Determine the (x, y) coordinate at the center of the cell enclosing the given text.  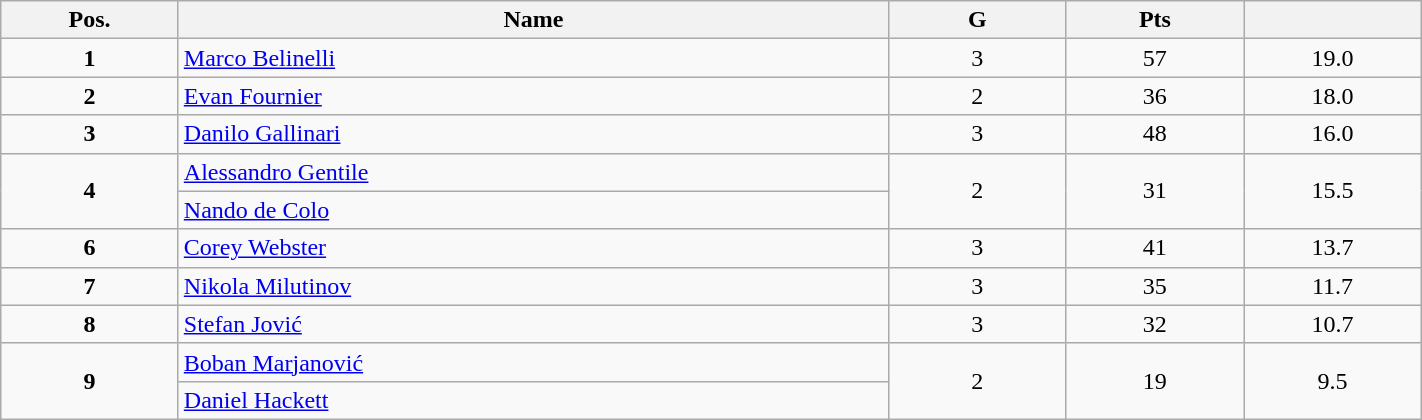
1 (90, 58)
Daniel Hackett (533, 400)
19.0 (1333, 58)
Pts (1155, 20)
19 (1155, 381)
35 (1155, 286)
16.0 (1333, 134)
9.5 (1333, 381)
7 (90, 286)
36 (1155, 96)
13.7 (1333, 248)
9 (90, 381)
8 (90, 324)
Evan Fournier (533, 96)
57 (1155, 58)
48 (1155, 134)
Stefan Jović (533, 324)
15.5 (1333, 191)
Corey Webster (533, 248)
Nando de Colo (533, 210)
G (978, 20)
10.7 (1333, 324)
Nikola Milutinov (533, 286)
41 (1155, 248)
Name (533, 20)
11.7 (1333, 286)
4 (90, 191)
Boban Marjanović (533, 362)
18.0 (1333, 96)
6 (90, 248)
Alessandro Gentile (533, 172)
Danilo Gallinari (533, 134)
Pos. (90, 20)
31 (1155, 191)
Marco Belinelli (533, 58)
32 (1155, 324)
